Pinpoint the cell where the given text exists, returning its [x, y] midpoint coordinate. 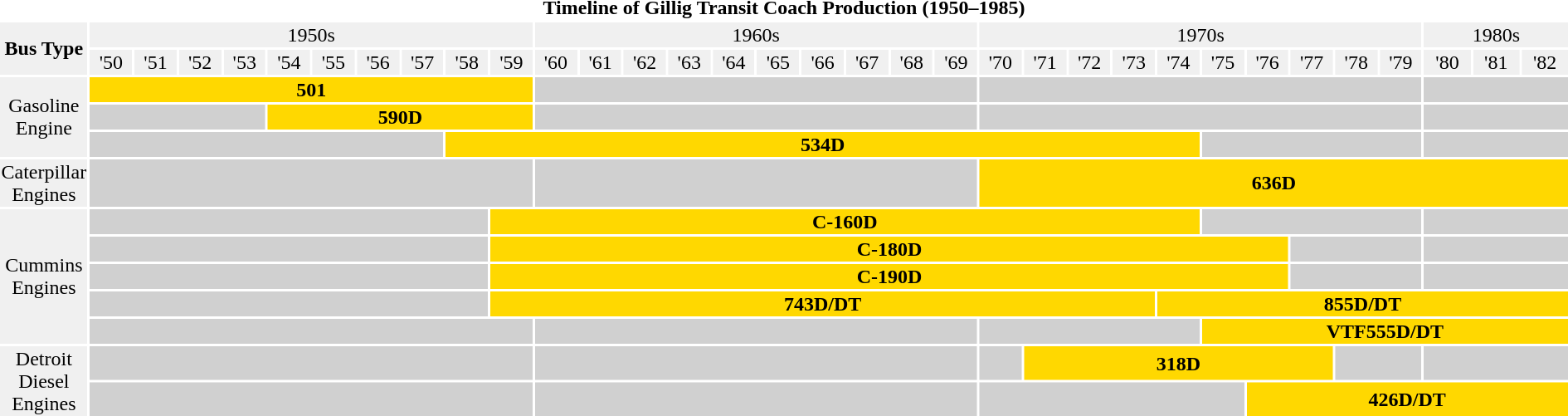
'80 [1448, 62]
'76 [1268, 62]
VTF555D/DT [1385, 331]
743D/DT [823, 304]
C-190D [889, 277]
318D [1178, 363]
'62 [645, 62]
C-180D [889, 249]
'74 [1178, 62]
'70 [1001, 62]
'72 [1090, 62]
501 [312, 90]
855D/DT [1362, 304]
1970s [1201, 35]
Gasoline Engine [44, 117]
Detroit Diesel Engines [44, 381]
'67 [868, 62]
'71 [1045, 62]
'82 [1545, 62]
426D/DT [1407, 399]
'73 [1133, 62]
'78 [1356, 62]
'56 [378, 62]
Caterpillar Engines [44, 183]
'50 [111, 62]
'53 [244, 62]
'60 [556, 62]
'57 [423, 62]
'61 [601, 62]
'77 [1312, 62]
Cummins Engines [44, 277]
'51 [156, 62]
'65 [778, 62]
'66 [823, 62]
'58 [466, 62]
'79 [1400, 62]
'75 [1223, 62]
1980s [1497, 35]
'55 [334, 62]
1960s [757, 35]
'68 [911, 62]
636D [1274, 183]
1950s [312, 35]
C-160D [845, 222]
590D [400, 117]
Bus Type [44, 48]
534D [822, 144]
'54 [289, 62]
'52 [201, 62]
'64 [733, 62]
'59 [511, 62]
'81 [1496, 62]
'69 [956, 62]
'63 [689, 62]
